Search for the cell housing the specified text and yield its (X, Y) center coordinate. 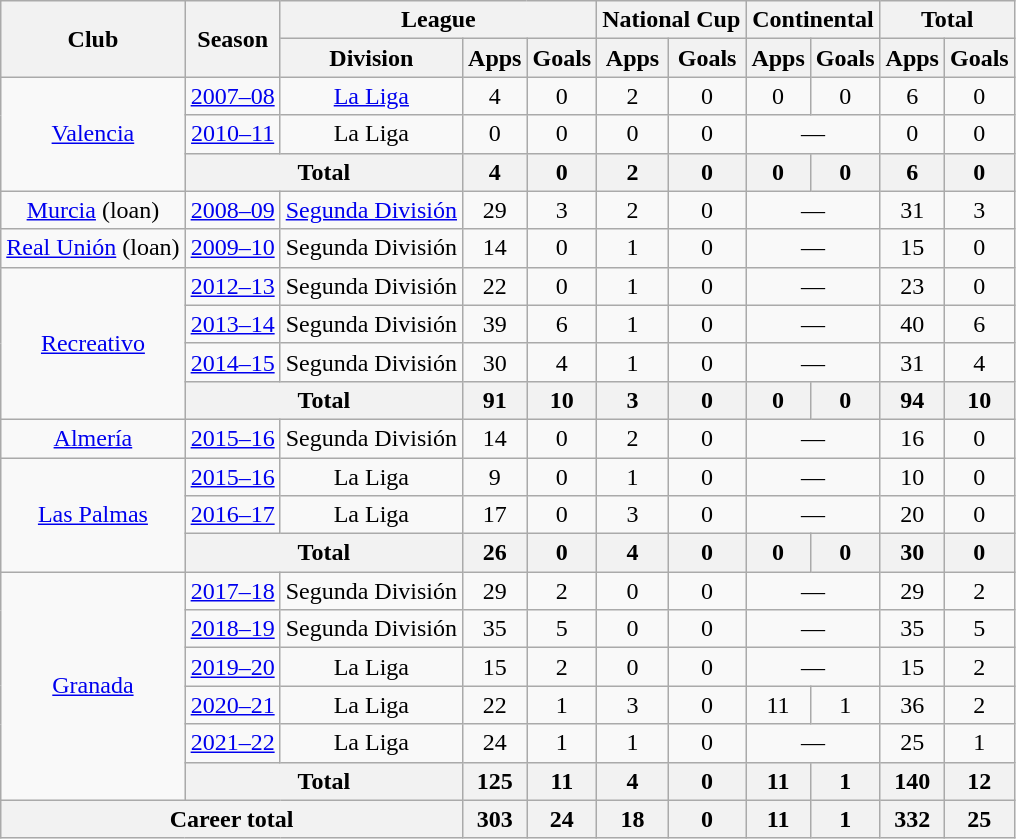
2016–17 (232, 515)
League (438, 20)
2009–10 (232, 248)
Real Unión (loan) (93, 248)
Season (232, 39)
Recreativo (93, 343)
Continental (813, 20)
23 (912, 286)
332 (912, 819)
2010–11 (232, 134)
2008–09 (232, 210)
Murcia (loan) (93, 210)
Las Palmas (93, 515)
2017–18 (232, 591)
Career total (232, 819)
2018–19 (232, 629)
Almería (93, 438)
125 (495, 781)
Granada (93, 686)
36 (912, 705)
20 (912, 515)
91 (495, 400)
2021–22 (232, 743)
Valencia (93, 134)
2014–15 (232, 362)
18 (633, 819)
2007–08 (232, 96)
Division (371, 58)
2012–13 (232, 286)
Club (93, 39)
12 (979, 781)
17 (495, 515)
140 (912, 781)
National Cup (672, 20)
26 (495, 553)
2013–14 (232, 324)
303 (495, 819)
40 (912, 324)
9 (495, 477)
2019–20 (232, 667)
16 (912, 438)
2020–21 (232, 705)
39 (495, 324)
94 (912, 400)
